Search for the cell housing the specified text and yield its (X, Y) center coordinate. 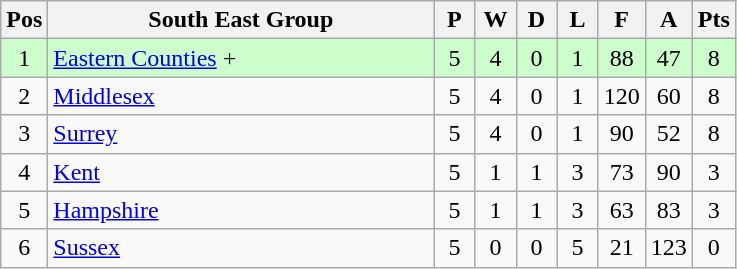
Sussex (241, 248)
Pts (714, 20)
120 (622, 96)
Surrey (241, 134)
Pos (24, 20)
2 (24, 96)
123 (668, 248)
W (496, 20)
21 (622, 248)
6 (24, 248)
A (668, 20)
52 (668, 134)
Middlesex (241, 96)
63 (622, 210)
60 (668, 96)
Hampshire (241, 210)
83 (668, 210)
47 (668, 58)
P (454, 20)
Eastern Counties + (241, 58)
73 (622, 172)
D (536, 20)
88 (622, 58)
South East Group (241, 20)
Kent (241, 172)
L (578, 20)
F (622, 20)
